From the cell containing the given text, extract its center point as [x, y] coordinate. 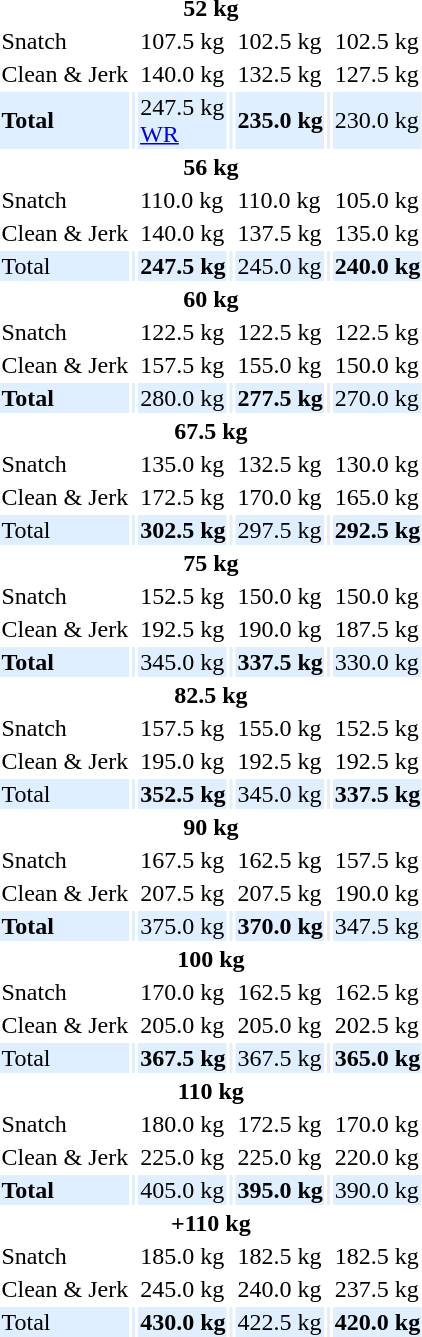
137.5 kg [280, 233]
235.0 kg [280, 120]
+110 kg [211, 1223]
195.0 kg [183, 761]
247.5 kgWR [183, 120]
422.5 kg [280, 1322]
230.0 kg [377, 120]
82.5 kg [211, 695]
395.0 kg [280, 1190]
365.0 kg [377, 1058]
370.0 kg [280, 926]
420.0 kg [377, 1322]
185.0 kg [183, 1256]
60 kg [211, 299]
390.0 kg [377, 1190]
107.5 kg [183, 41]
75 kg [211, 563]
292.5 kg [377, 530]
130.0 kg [377, 464]
375.0 kg [183, 926]
202.5 kg [377, 1025]
430.0 kg [183, 1322]
180.0 kg [183, 1124]
127.5 kg [377, 74]
187.5 kg [377, 629]
237.5 kg [377, 1289]
100 kg [211, 959]
247.5 kg [183, 266]
110 kg [211, 1091]
220.0 kg [377, 1157]
90 kg [211, 827]
302.5 kg [183, 530]
352.5 kg [183, 794]
165.0 kg [377, 497]
167.5 kg [183, 860]
297.5 kg [280, 530]
330.0 kg [377, 662]
67.5 kg [211, 431]
405.0 kg [183, 1190]
347.5 kg [377, 926]
105.0 kg [377, 200]
280.0 kg [183, 398]
270.0 kg [377, 398]
56 kg [211, 167]
277.5 kg [280, 398]
